Determine the [x, y] coordinate at the center of the cell enclosing the given text.  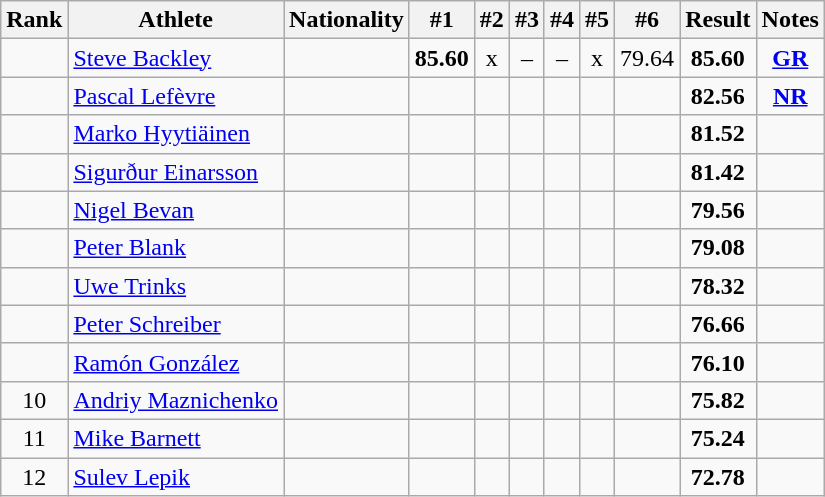
79.56 [718, 210]
Steve Backley [176, 58]
NR [790, 96]
Athlete [176, 20]
Pascal Lefèvre [176, 96]
#4 [562, 20]
GR [790, 58]
Marko Hyytiäinen [176, 134]
72.78 [718, 477]
81.42 [718, 172]
Sulev Lepik [176, 477]
#2 [492, 20]
75.24 [718, 438]
75.82 [718, 400]
Uwe Trinks [176, 286]
10 [34, 400]
11 [34, 438]
12 [34, 477]
#1 [442, 20]
Result [718, 20]
82.56 [718, 96]
Mike Barnett [176, 438]
79.08 [718, 248]
Nationality [347, 20]
#5 [598, 20]
Ramón González [176, 362]
78.32 [718, 286]
76.10 [718, 362]
#6 [648, 20]
76.66 [718, 324]
Rank [34, 20]
Peter Schreiber [176, 324]
Sigurður Einarsson [176, 172]
Andriy Maznichenko [176, 400]
Notes [790, 20]
Peter Blank [176, 248]
79.64 [648, 58]
Nigel Bevan [176, 210]
81.52 [718, 134]
#3 [526, 20]
